Identify which cell holds the provided text, then report its [X, Y] central coordinate. 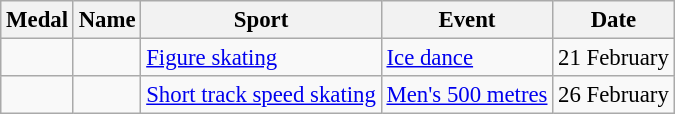
21 February [614, 58]
26 February [614, 95]
Men's 500 metres [467, 95]
Sport [261, 20]
Event [467, 20]
Figure skating [261, 58]
Short track speed skating [261, 95]
Date [614, 20]
Ice dance [467, 58]
Name [107, 20]
Medal [38, 20]
